Detect which cell encompasses the target text, then output its [x, y] center coordinate. 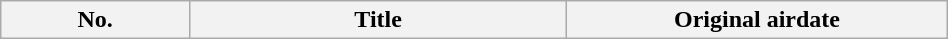
Title [378, 20]
Original airdate [757, 20]
No. [96, 20]
